Locate the cell with the specified text and output its [X, Y] center coordinate. 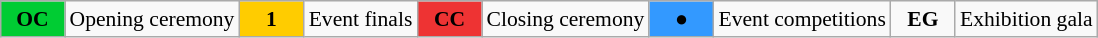
1 [271, 19]
Exhibition gala [1026, 19]
Event finals [361, 19]
CC [449, 19]
EG [923, 19]
OC [32, 19]
Closing ceremony [566, 19]
Opening ceremony [152, 19]
Event competitions [802, 19]
● [681, 19]
